From the cell containing the given text, extract its center point as (X, Y) coordinate. 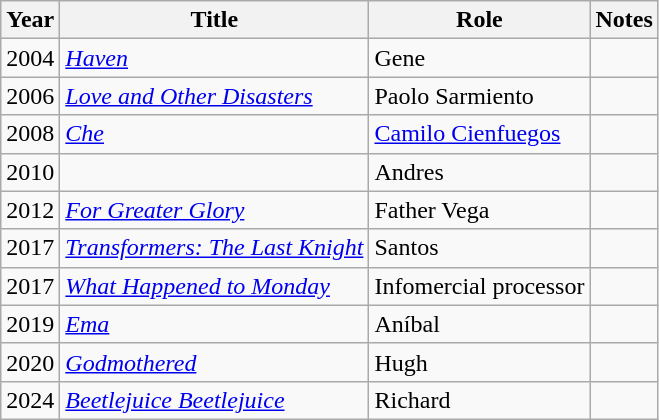
Aníbal (480, 324)
What Happened to Monday (214, 286)
Infomercial processor (480, 286)
2020 (30, 362)
Santos (480, 248)
For Greater Glory (214, 210)
Love and Other Disasters (214, 96)
Transformers: The Last Knight (214, 248)
Andres (480, 172)
Haven (214, 58)
2006 (30, 96)
Year (30, 20)
Paolo Sarmiento (480, 96)
Title (214, 20)
Gene (480, 58)
Godmothered (214, 362)
Notes (624, 20)
Richard (480, 400)
Beetlejuice Beetlejuice (214, 400)
Father Vega (480, 210)
Hugh (480, 362)
Che (214, 134)
Role (480, 20)
2004 (30, 58)
2024 (30, 400)
Camilo Cienfuegos (480, 134)
2012 (30, 210)
Ema (214, 324)
2008 (30, 134)
2010 (30, 172)
2019 (30, 324)
